Determine the [X, Y] coordinate at the center of the cell enclosing the given text.  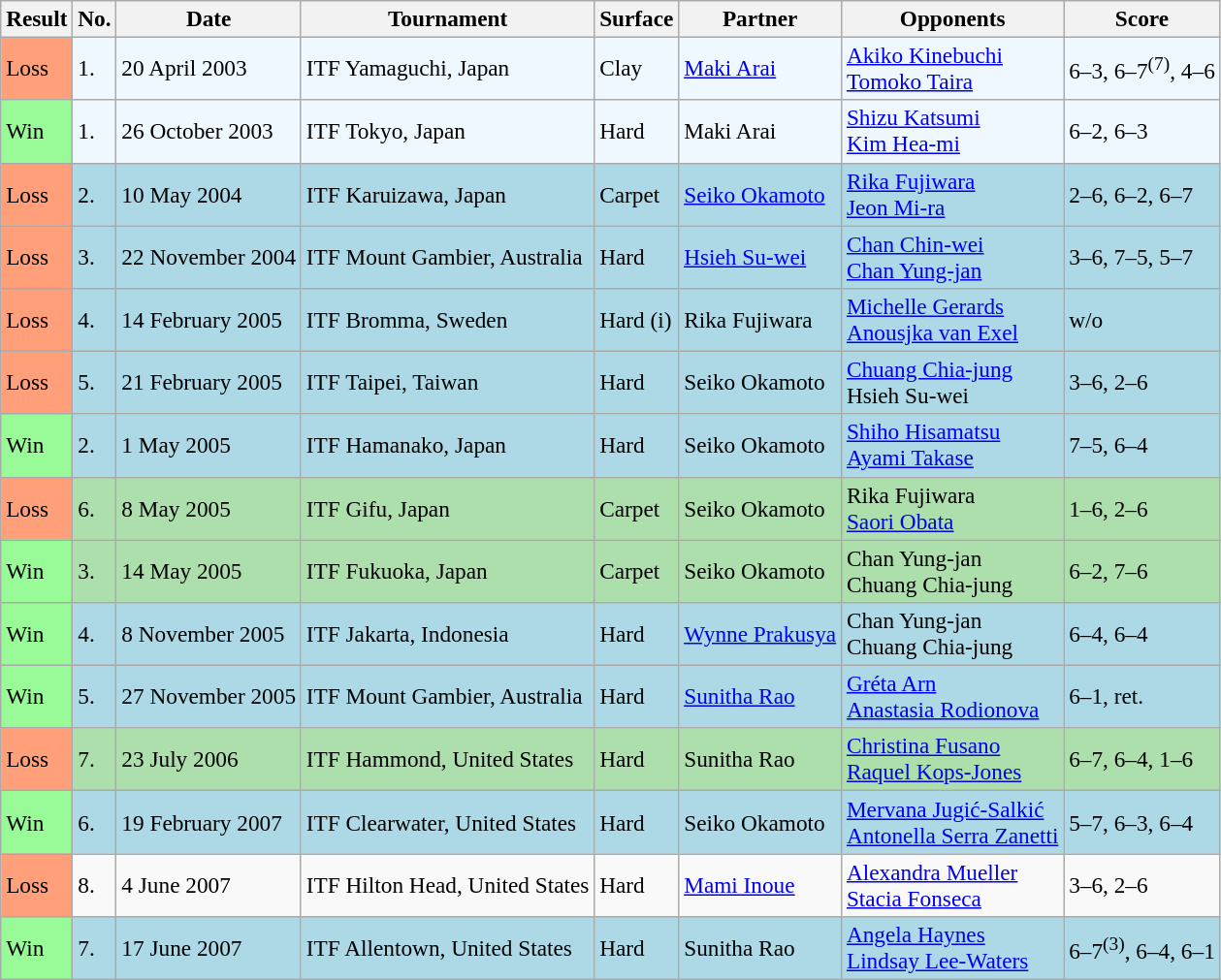
No. [95, 18]
Gréta Arn Anastasia Rodionova [952, 696]
2–6, 6–2, 6–7 [1142, 194]
Chuang Chia-jung Hsieh Su-wei [952, 382]
ITF Yamaguchi, Japan [447, 68]
Angela Haynes Lindsay Lee-Waters [952, 948]
ITF Jakarta, Indonesia [447, 634]
ITF Clearwater, United States [447, 822]
6–7(3), 6–4, 6–1 [1142, 948]
Alexandra Mueller Stacia Fonseca [952, 884]
Hsieh Su-wei [760, 256]
Christina Fusano Raquel Kops-Jones [952, 760]
ITF Hammond, United States [447, 760]
ITF Fukuoka, Japan [447, 570]
Shiho Hisamatsu Ayami Takase [952, 446]
Surface [636, 18]
ITF Taipei, Taiwan [447, 382]
Chan Chin-wei Chan Yung-jan [952, 256]
6–4, 6–4 [1142, 634]
26 October 2003 [209, 132]
23 July 2006 [209, 760]
Hard (i) [636, 320]
Score [1142, 18]
Result [37, 18]
8 November 2005 [209, 634]
ITF Hilton Head, United States [447, 884]
6–2, 6–3 [1142, 132]
10 May 2004 [209, 194]
5–7, 6–3, 6–4 [1142, 822]
ITF Tokyo, Japan [447, 132]
ITF Hamanako, Japan [447, 446]
Date [209, 18]
8. [95, 884]
6–1, ret. [1142, 696]
Opponents [952, 18]
Rika Fujiwara Jeon Mi-ra [952, 194]
3–6, 7–5, 5–7 [1142, 256]
20 April 2003 [209, 68]
6–7, 6–4, 1–6 [1142, 760]
ITF Allentown, United States [447, 948]
Michelle Gerards Anousjka van Exel [952, 320]
ITF Karuizawa, Japan [447, 194]
14 May 2005 [209, 570]
7–5, 6–4 [1142, 446]
w/o [1142, 320]
17 June 2007 [209, 948]
Akiko Kinebuchi Tomoko Taira [952, 68]
8 May 2005 [209, 508]
1–6, 2–6 [1142, 508]
21 February 2005 [209, 382]
ITF Gifu, Japan [447, 508]
19 February 2007 [209, 822]
Mami Inoue [760, 884]
Shizu Katsumi Kim Hea-mi [952, 132]
14 February 2005 [209, 320]
27 November 2005 [209, 696]
4 June 2007 [209, 884]
Tournament [447, 18]
22 November 2004 [209, 256]
6–3, 6–7(7), 4–6 [1142, 68]
Mervana Jugić-Salkić Antonella Serra Zanetti [952, 822]
1 May 2005 [209, 446]
6–2, 7–6 [1142, 570]
Rika Fujiwara [760, 320]
Partner [760, 18]
Rika Fujiwara Saori Obata [952, 508]
Clay [636, 68]
ITF Bromma, Sweden [447, 320]
Wynne Prakusya [760, 634]
